Identify which cell holds the provided text, then report its [x, y] central coordinate. 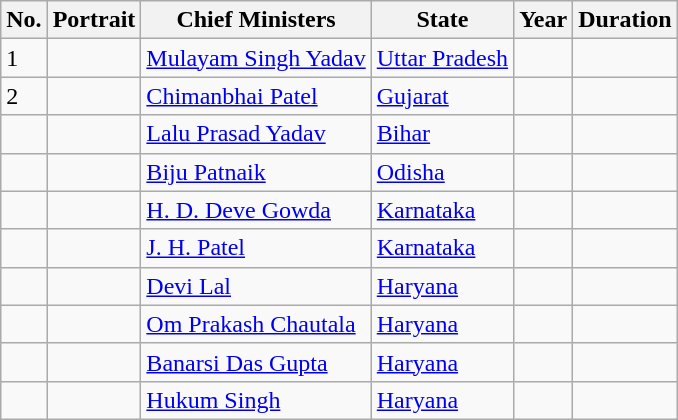
Mulayam Singh Yadav [256, 58]
Lalu Prasad Yadav [256, 134]
Duration [625, 20]
Chief Ministers [256, 20]
Om Prakash Chautala [256, 324]
Devi Lal [256, 286]
Odisha [442, 172]
Uttar Pradesh [442, 58]
J. H. Patel [256, 248]
Biju Patnaik [256, 172]
H. D. Deve Gowda [256, 210]
Chimanbhai Patel [256, 96]
Banarsi Das Gupta [256, 362]
Bihar [442, 134]
2 [24, 96]
No. [24, 20]
Portrait [94, 20]
State [442, 20]
Gujarat [442, 96]
Year [544, 20]
1 [24, 58]
Hukum Singh [256, 400]
